Search for the cell housing the specified text and yield its [X, Y] center coordinate. 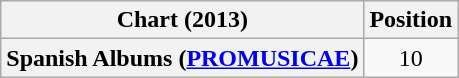
Spanish Albums (PROMUSICAE) [182, 58]
Chart (2013) [182, 20]
Position [411, 20]
10 [411, 58]
